Locate the cell with the specified text and output its (X, Y) center coordinate. 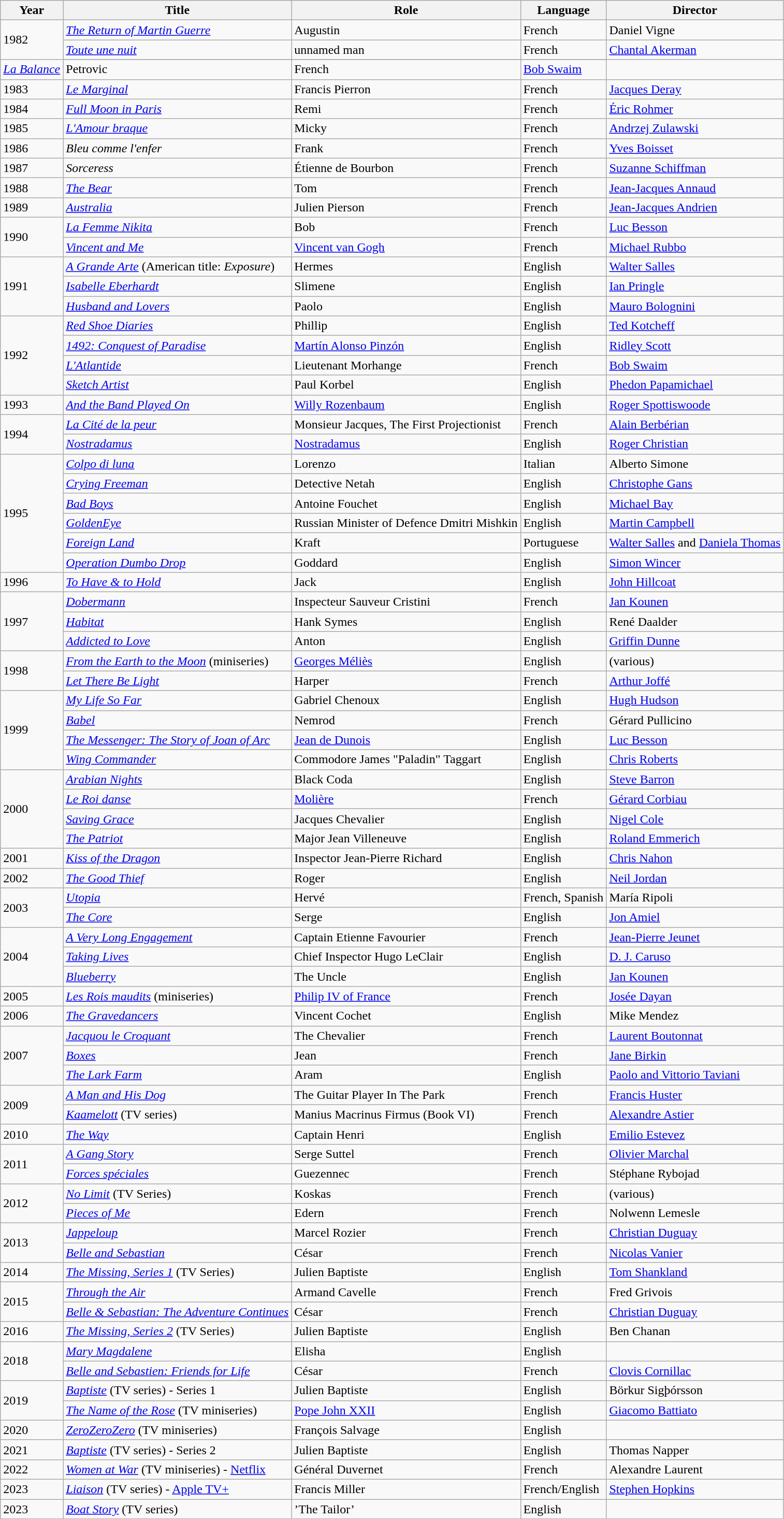
2002 (32, 878)
Lorenzo (406, 464)
Pieces of Me (177, 1213)
Vincent Cochet (406, 1016)
Roger Christian (695, 444)
Francis Miller (406, 1489)
Vincent and Me (177, 247)
Women at War (TV miniseries) - Netflix (177, 1469)
Jean (406, 1055)
And the Band Played On (177, 405)
Bleu comme l'enfer (177, 148)
Jean de Dunois (406, 740)
Italian (563, 464)
2022 (32, 1469)
Michael Bay (695, 503)
2005 (32, 996)
Paul Korbel (406, 385)
Hank Symes (406, 622)
Alain Berbérian (695, 424)
Chantal Akerman (695, 50)
Captain Henri (406, 1134)
Francis Pierron (406, 89)
Gérard Pullicino (695, 720)
Hervé (406, 898)
Ian Pringle (695, 286)
Alexandre Laurent (695, 1469)
Mary Magdalene (177, 1351)
Lieutenant Morhange (406, 365)
Le Marginal (177, 89)
Toute une nuit (177, 50)
2014 (32, 1272)
unnamed man (406, 50)
Goddard (406, 562)
Babel (177, 720)
Chris Nahon (695, 858)
Simon Wincer (695, 562)
Major Jean Villeneuve (406, 838)
Inspector Jean-Pierre Richard (406, 858)
The Gravedancers (177, 1016)
Guezennec (406, 1173)
Portuguese (563, 542)
Francis Huster (695, 1095)
2004 (32, 957)
ZeroZeroZero (TV miniseries) (177, 1430)
2015 (32, 1302)
Blueberry (177, 977)
The Messenger: The Story of Joan of Arc (177, 740)
Let There Be Light (177, 681)
Arthur Joffé (695, 681)
Neil Jordan (695, 878)
Hugh Hudson (695, 700)
Général Duvernet (406, 1469)
1985 (32, 128)
Phillip (406, 326)
Griffin Dunne (695, 641)
2010 (32, 1134)
1996 (32, 582)
GoldenEye (177, 523)
Language (563, 10)
Mauro Bolognini (695, 306)
Arabian Nights (177, 779)
Josée Dayan (695, 996)
Belle & Sebastian: The Adventure Continues (177, 1312)
Utopia (177, 898)
Commodore James "Paladin" Taggart (406, 759)
Börkur Sigþórsson (695, 1391)
D. J. Caruso (695, 957)
Les Rois maudits (miniseries) (177, 996)
Forces spéciales (177, 1173)
A Man and His Dog (177, 1095)
Habitat (177, 622)
My Life So Far (177, 700)
Saving Grace (177, 819)
1988 (32, 188)
Sketch Artist (177, 385)
Russian Minister of Defence Dmitri Mishkin (406, 523)
Walter Salles and Daniela Thomas (695, 542)
Liaison (TV series) - Apple TV+ (177, 1489)
Christophe Gans (695, 483)
Nigel Cole (695, 819)
Alberto Simone (695, 464)
1999 (32, 730)
Boxes (177, 1055)
1987 (32, 168)
Martin Campbell (695, 523)
2013 (32, 1243)
François Salvage (406, 1430)
Taking Lives (177, 957)
2020 (32, 1430)
Jappeloup (177, 1233)
Jean-Jacques Annaud (695, 188)
Clovis Cornillac (695, 1371)
Colpo di luna (177, 464)
Phedon Papamichael (695, 385)
Alexandre Astier (695, 1114)
Harper (406, 681)
Stephen Hopkins (695, 1489)
2001 (32, 858)
Gérard Corbiau (695, 799)
French, Spanish (563, 898)
’The Tailor’ (406, 1509)
Manius Macrinus Firmus (Book VI) (406, 1114)
From the Earth to the Moon (miniseries) (177, 661)
Fred Grivois (695, 1292)
Daniel Vigne (695, 30)
Jean-Pierre Jeunet (695, 937)
Sorceress (177, 168)
Koskas (406, 1193)
Nemrod (406, 720)
Paolo and Vittorio Taviani (695, 1075)
Jean-Jacques Andrien (695, 207)
Augustin (406, 30)
The Missing, Series 1 (TV Series) (177, 1272)
Le Roi danse (177, 799)
The Chevalier (406, 1036)
Baptiste (TV series) - Series 2 (177, 1450)
Jack (406, 582)
Foreign Land (177, 542)
Serge Suttel (406, 1154)
1982 (32, 40)
Wing Commander (177, 759)
Jane Birkin (695, 1055)
1992 (32, 355)
Year (32, 10)
Martín Alonso Pinzón (406, 346)
Laurent Boutonnat (695, 1036)
Title (177, 10)
Julien Pierson (406, 207)
Antoine Fouchet (406, 503)
Tom (406, 188)
Walter Salles (695, 267)
1993 (32, 405)
Jon Amiel (695, 918)
Nicolas Vanier (695, 1253)
Bad Boys (177, 503)
The Uncle (406, 977)
Through the Air (177, 1292)
2018 (32, 1361)
Roland Emmerich (695, 838)
María Ripoli (695, 898)
2009 (32, 1105)
Hermes (406, 267)
Andrzej Zulawski (695, 128)
Full Moon in Paris (177, 109)
1986 (32, 148)
Inspecteur Sauveur Cristini (406, 602)
The Way (177, 1134)
1984 (32, 109)
The Missing, Series 2 (TV Series) (177, 1331)
1989 (32, 207)
Belle and Sebastian (177, 1253)
Thomas Napper (695, 1450)
Paolo (406, 306)
2011 (32, 1164)
Red Shoe Diaries (177, 326)
Australia (177, 207)
Monsieur Jacques, The First Projectionist (406, 424)
Emilio Estevez (695, 1134)
Addicted to Love (177, 641)
Micky (406, 128)
Jacquou le Croquant (177, 1036)
1492: Conquest of Paradise (177, 346)
1990 (32, 237)
John Hillcoat (695, 582)
2016 (32, 1331)
Kaamelott (TV series) (177, 1114)
Suzanne Schiffman (695, 168)
Husband and Lovers (177, 306)
Ben Chanan (695, 1331)
Roger Spottiswoode (695, 405)
L'Amour braque (177, 128)
Boat Story (TV series) (177, 1509)
No Limit (TV Series) (177, 1193)
1994 (32, 434)
Belle and Sebastien: Friends for Life (177, 1371)
Tom Shankland (695, 1272)
The Lark Farm (177, 1075)
Serge (406, 918)
2003 (32, 908)
Chris Roberts (695, 759)
Armand Cavelle (406, 1292)
La Cité de la peur (177, 424)
2007 (32, 1055)
L'Atlantide (177, 365)
La Femme Nikita (177, 227)
A Grande Arte (American title: Exposure) (177, 267)
Yves Boisset (695, 148)
Pope John XXII (406, 1410)
2019 (32, 1400)
Nolwenn Lemesle (695, 1213)
Petrovic (177, 69)
Mike Mendez (695, 1016)
2012 (32, 1203)
To Have & to Hold (177, 582)
Gabriel Chenoux (406, 700)
Detective Netah (406, 483)
The Patriot (177, 838)
Operation Dumbo Drop (177, 562)
Philip IV of France (406, 996)
Dobermann (177, 602)
Marcel Rozier (406, 1233)
Captain Etienne Favourier (406, 937)
Elisha (406, 1351)
La Balance (32, 69)
Jacques Deray (695, 89)
Stéphane Rybojad (695, 1173)
A Very Long Engagement (177, 937)
Remi (406, 109)
The Bear (177, 188)
Vincent van Gogh (406, 247)
1995 (32, 513)
1997 (32, 622)
2021 (32, 1450)
The Good Thief (177, 878)
Black Coda (406, 779)
Director (695, 10)
French/English (563, 1489)
Edern (406, 1213)
Aram (406, 1075)
Frank (406, 148)
The Return of Martin Guerre (177, 30)
Bob (406, 227)
Ted Kotcheff (695, 326)
Role (406, 10)
Willy Rozenbaum (406, 405)
1983 (32, 89)
1991 (32, 286)
2000 (32, 809)
1998 (32, 671)
Roger (406, 878)
Kraft (406, 542)
Michael Rubbo (695, 247)
Slimene (406, 286)
Jacques Chevalier (406, 819)
Anton (406, 641)
Étienne de Bourbon (406, 168)
2006 (32, 1016)
Giacomo Battiato (695, 1410)
Chief Inspector Hugo LeClair (406, 957)
René Daalder (695, 622)
Baptiste (TV series) - Series 1 (177, 1391)
Kiss of the Dragon (177, 858)
The Core (177, 918)
Éric Rohmer (695, 109)
Molière (406, 799)
Ridley Scott (695, 346)
Crying Freeman (177, 483)
A Gang Story (177, 1154)
The Guitar Player In The Park (406, 1095)
Steve Barron (695, 779)
Olivier Marchal (695, 1154)
Isabelle Eberhardt (177, 286)
Georges Méliès (406, 661)
The Name of the Rose (TV miniseries) (177, 1410)
